Scan for the cell matching the given text and deliver its [x, y] coordinate at center. 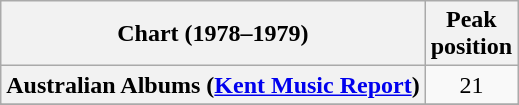
21 [471, 85]
Australian Albums (Kent Music Report) [213, 85]
Peakposition [471, 34]
Chart (1978–1979) [213, 34]
